Identify which cell holds the provided text, then report its (X, Y) central coordinate. 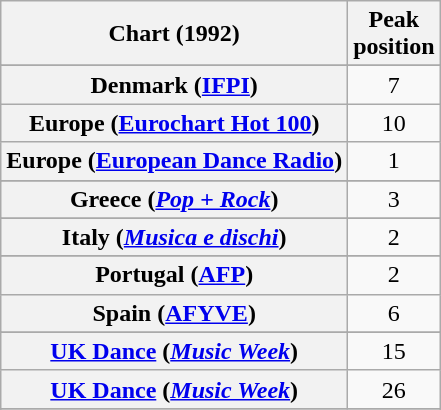
Denmark (IFPI) (174, 85)
10 (394, 123)
Europe (European Dance Radio) (174, 161)
Spain (AFYVE) (174, 313)
Greece (Pop + Rock) (174, 199)
Chart (1992) (174, 34)
7 (394, 85)
Portugal (AFP) (174, 275)
1 (394, 161)
Europe (Eurochart Hot 100) (174, 123)
Italy (Musica e dischi) (174, 237)
15 (394, 351)
26 (394, 389)
6 (394, 313)
Peakposition (394, 34)
3 (394, 199)
